Capture the cell that displays the provided text and extract its (X, Y) central coordinate. 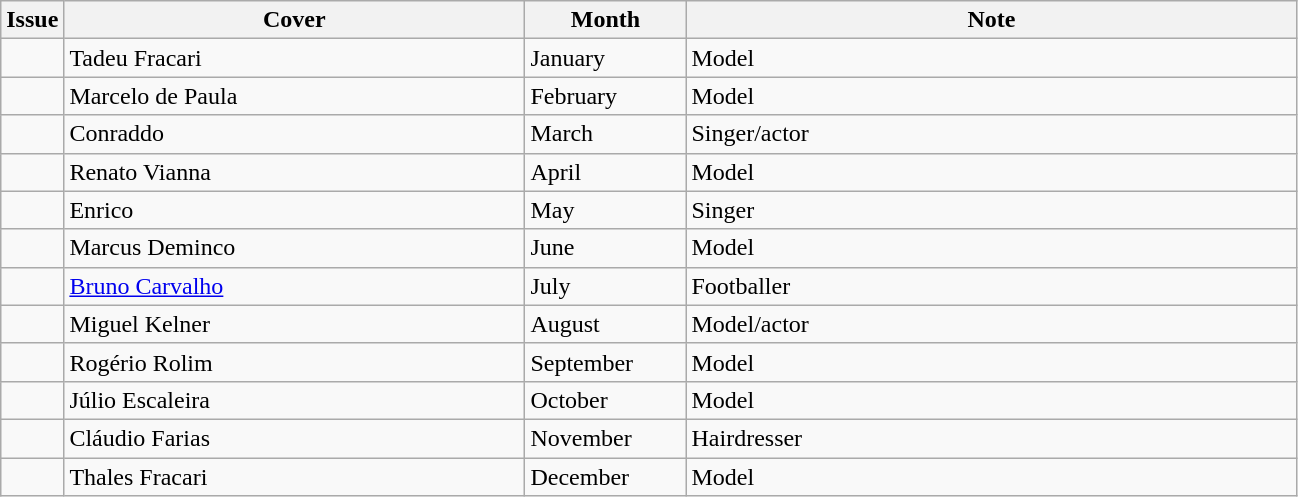
Note (992, 20)
Renato Vianna (294, 172)
January (606, 58)
Cláudio Farias (294, 438)
Footballer (992, 286)
Enrico (294, 210)
April (606, 172)
Month (606, 20)
August (606, 324)
Rogério Rolim (294, 362)
November (606, 438)
May (606, 210)
Marcus Deminco (294, 248)
October (606, 400)
July (606, 286)
March (606, 134)
Cover (294, 20)
Bruno Carvalho (294, 286)
Model/actor (992, 324)
Hairdresser (992, 438)
Singer (992, 210)
December (606, 477)
September (606, 362)
Tadeu Fracari (294, 58)
Issue (32, 20)
Conraddo (294, 134)
Thales Fracari (294, 477)
Júlio Escaleira (294, 400)
Miguel Kelner (294, 324)
June (606, 248)
Marcelo de Paula (294, 96)
Singer/actor (992, 134)
February (606, 96)
